Identify which cell holds the provided text, then report its [X, Y] central coordinate. 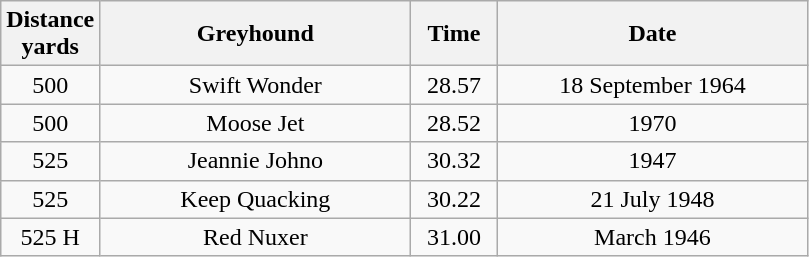
Jeannie Johno [256, 161]
31.00 [454, 237]
1970 [652, 123]
Moose Jet [256, 123]
30.22 [454, 199]
Red Nuxer [256, 237]
Date [652, 34]
Swift Wonder [256, 85]
Distance yards [50, 34]
March 1946 [652, 237]
28.57 [454, 85]
30.32 [454, 161]
525 H [50, 237]
18 September 1964 [652, 85]
Greyhound [256, 34]
Keep Quacking [256, 199]
28.52 [454, 123]
Time [454, 34]
1947 [652, 161]
21 July 1948 [652, 199]
